Determine the [x, y] coordinate at the center of the cell enclosing the given text.  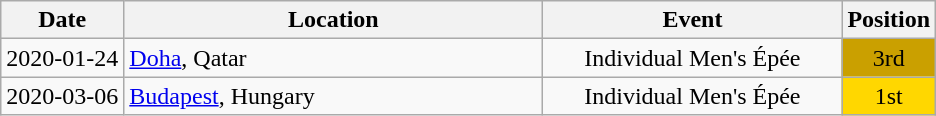
1st [889, 96]
Budapest, Hungary [334, 96]
Date [62, 20]
2020-03-06 [62, 96]
Location [334, 20]
Doha, Qatar [334, 58]
3rd [889, 58]
Event [692, 20]
Position [889, 20]
2020-01-24 [62, 58]
